Capture the cell that displays the provided text and extract its (X, Y) central coordinate. 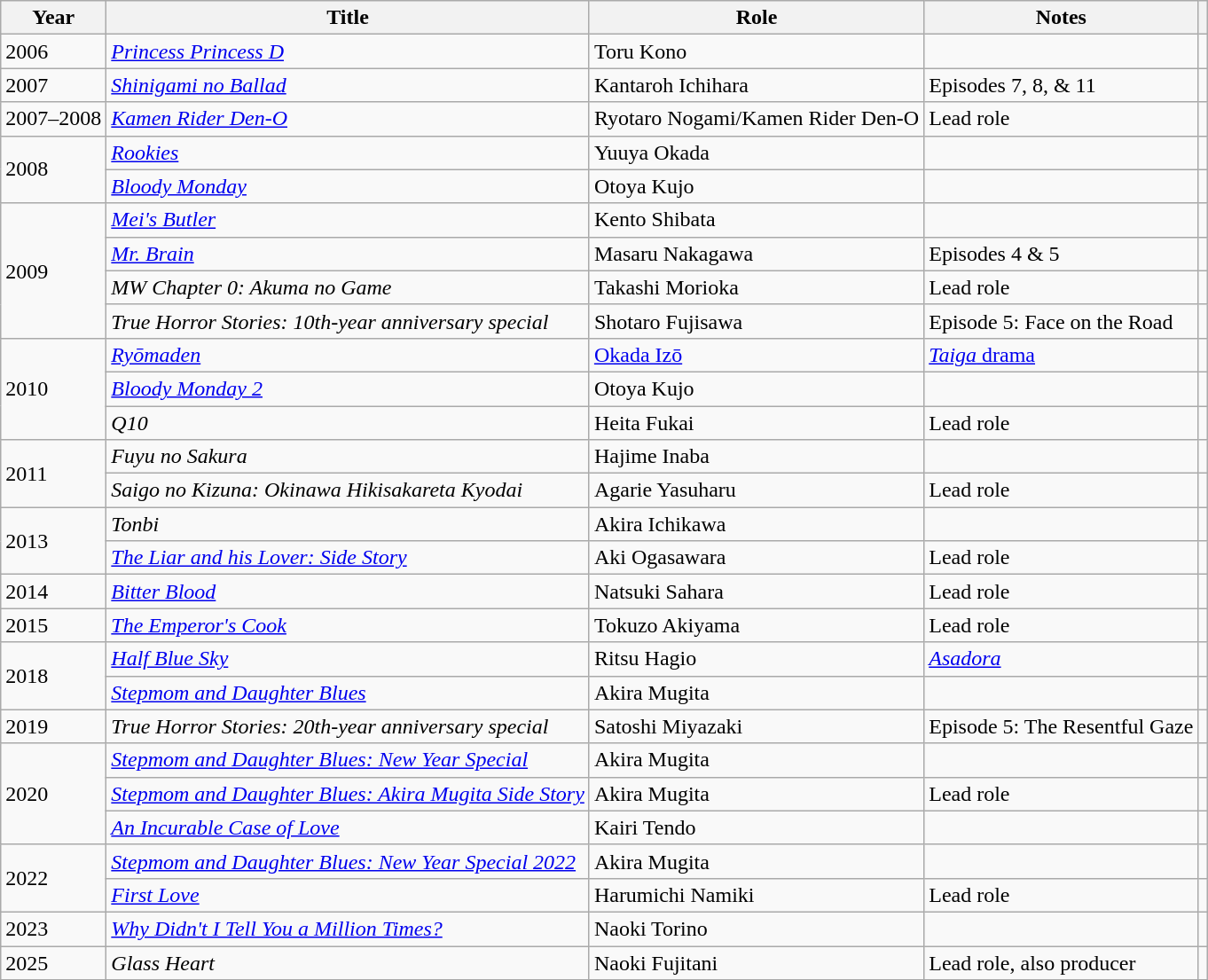
Kamen Rider Den-O (348, 119)
Shinigami no Ballad (348, 85)
Mr. Brain (348, 254)
2023 (53, 929)
Fuyu no Sakura (348, 457)
Rookies (348, 153)
Toru Kono (756, 51)
Why Didn't I Tell You a Million Times? (348, 929)
Bloody Monday (348, 186)
An Incurable Case of Love (348, 827)
Mei's Butler (348, 220)
First Love (348, 895)
2022 (53, 878)
Masaru Nakagawa (756, 254)
Ryotaro Nogami/Kamen Rider Den-O (756, 119)
Kairi Tendo (756, 827)
True Horror Stories: 20th-year anniversary special (348, 726)
Episode 5: Face on the Road (1061, 321)
Episodes 7, 8, & 11 (1061, 85)
2009 (53, 270)
Stepmom and Daughter Blues: New Year Special 2022 (348, 861)
Satoshi Miyazaki (756, 726)
2011 (53, 474)
2025 (53, 962)
Lead role, also producer (1061, 962)
Okada Izō (756, 355)
Notes (1061, 18)
Takashi Morioka (756, 287)
2013 (53, 541)
2007 (53, 85)
Heita Fukai (756, 423)
Ryōmaden (348, 355)
Princess Princess D (348, 51)
Tokuzo Akiyama (756, 625)
Role (756, 18)
Episode 5: The Resentful Gaze (1061, 726)
Stepmom and Daughter Blues: Akira Mugita Side Story (348, 794)
Hajime Inaba (756, 457)
The Emperor's Cook (348, 625)
MW Chapter 0: Akuma no Game (348, 287)
Natsuki Sahara (756, 592)
Saigo no Kizuna: Okinawa Hikisakareta Kyodai (348, 490)
Tonbi (348, 524)
2020 (53, 794)
Shotaro Fujisawa (756, 321)
2008 (53, 169)
2006 (53, 51)
2015 (53, 625)
2010 (53, 388)
2014 (53, 592)
Year (53, 18)
2007–2008 (53, 119)
2018 (53, 676)
Akira Ichikawa (756, 524)
Kento Shibata (756, 220)
Bloody Monday 2 (348, 388)
The Liar and his Lover: Side Story (348, 558)
2019 (53, 726)
Kantaroh Ichihara (756, 85)
Glass Heart (348, 962)
Asadora (1061, 659)
Bitter Blood (348, 592)
Q10 (348, 423)
True Horror Stories: 10th-year anniversary special (348, 321)
Ritsu Hagio (756, 659)
Agarie Yasuharu (756, 490)
Stepmom and Daughter Blues (348, 693)
Taiga drama (1061, 355)
Naoki Fujitani (756, 962)
Half Blue Sky (348, 659)
Title (348, 18)
Episodes 4 & 5 (1061, 254)
Stepmom and Daughter Blues: New Year Special (348, 760)
Yuuya Okada (756, 153)
Aki Ogasawara (756, 558)
Harumichi Namiki (756, 895)
Naoki Torino (756, 929)
